Scan for the cell matching the given text and deliver its [X, Y] coordinate at center. 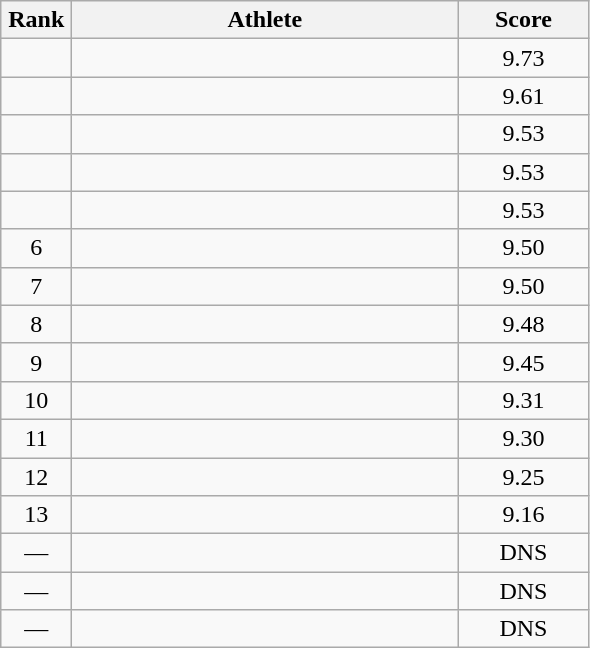
9.16 [524, 515]
Athlete [265, 20]
6 [36, 248]
9 [36, 362]
12 [36, 477]
11 [36, 438]
9.30 [524, 438]
10 [36, 400]
13 [36, 515]
7 [36, 286]
Score [524, 20]
9.48 [524, 324]
Rank [36, 20]
9.73 [524, 58]
9.25 [524, 477]
9.61 [524, 96]
9.45 [524, 362]
8 [36, 324]
9.31 [524, 400]
